Extract the (x, y) coordinate from the center of the cell holding the provided text.  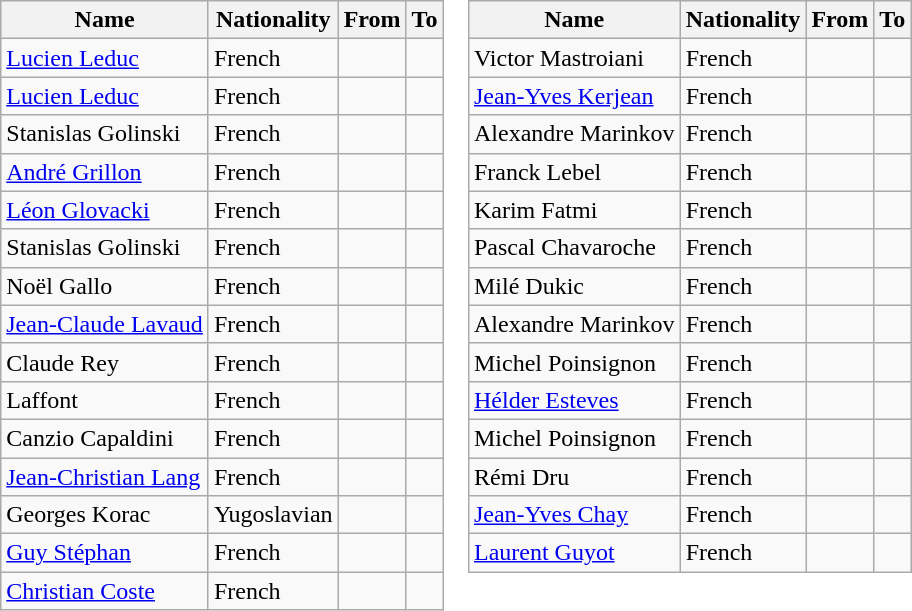
Jean-Yves Chay (574, 515)
Milé Dukic (574, 286)
Victor Mastroiani (574, 58)
Jean-Claude Lavaud (105, 324)
Canzio Capaldini (105, 438)
Claude Rey (105, 362)
Guy Stéphan (105, 553)
Pascal Chavaroche (574, 248)
Laurent Guyot (574, 553)
Laffont (105, 400)
Jean-Yves Kerjean (574, 96)
Hélder Esteves (574, 400)
Karim Fatmi (574, 210)
Rémi Dru (574, 477)
Christian Coste (105, 591)
Georges Korac (105, 515)
André Grillon (105, 172)
Léon Glovacki (105, 210)
Franck Lebel (574, 172)
Yugoslavian (273, 515)
Noël Gallo (105, 286)
Jean-Christian Lang (105, 477)
